Identify which cell holds the provided text, then report its (x, y) central coordinate. 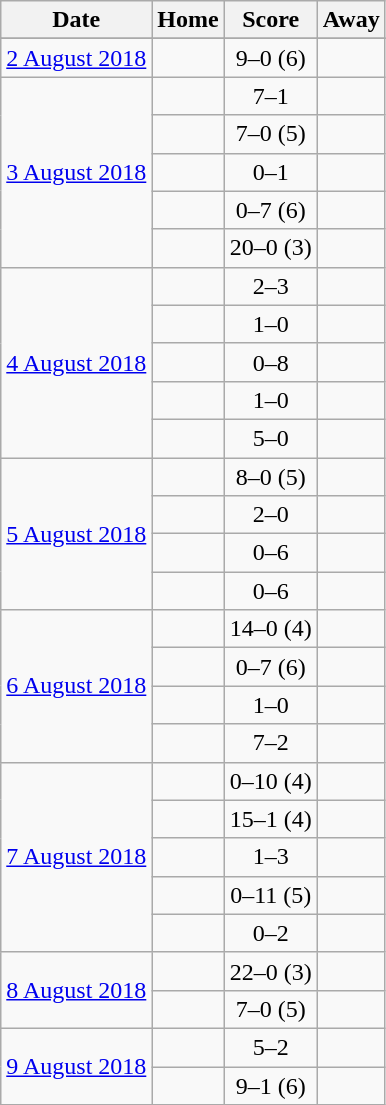
3 August 2018 (76, 172)
4 August 2018 (76, 362)
2 August 2018 (76, 58)
9 August 2018 (76, 1066)
0–10 (4) (270, 781)
7 August 2018 (76, 857)
Score (270, 20)
0–8 (270, 362)
14–0 (4) (270, 629)
Date (76, 20)
Away (351, 20)
6 August 2018 (76, 686)
15–1 (4) (270, 819)
0–1 (270, 172)
7–2 (270, 743)
9–1 (6) (270, 1085)
5–0 (270, 438)
0–11 (5) (270, 895)
8–0 (5) (270, 477)
2–0 (270, 515)
5–2 (270, 1047)
8 August 2018 (76, 990)
2–3 (270, 286)
1–3 (270, 857)
Home (188, 20)
9–0 (6) (270, 58)
5 August 2018 (76, 534)
0–2 (270, 933)
22–0 (3) (270, 971)
7–1 (270, 96)
20–0 (3) (270, 248)
